Pinpoint the cell where the given text exists, returning its [x, y] midpoint coordinate. 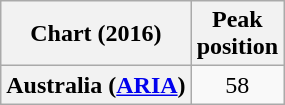
Chart (2016) [96, 34]
Peakposition [237, 34]
Australia (ARIA) [96, 85]
58 [237, 85]
